Scan for the cell matching the given text and deliver its [x, y] coordinate at center. 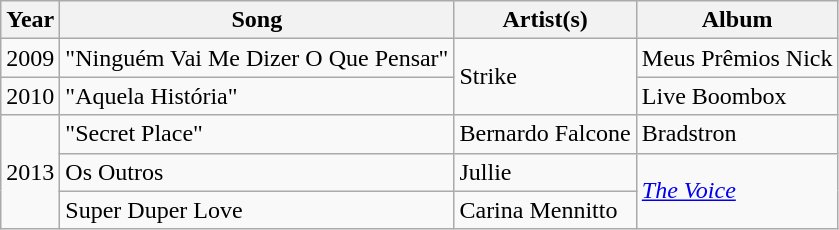
Song [257, 20]
"Aquela História" [257, 96]
Meus Prêmios Nick [737, 58]
Live Boombox [737, 96]
Strike [545, 77]
Super Duper Love [257, 210]
Os Outros [257, 172]
Artist(s) [545, 20]
"Secret Place" [257, 134]
Jullie [545, 172]
2009 [30, 58]
The Voice [737, 191]
2013 [30, 172]
2010 [30, 96]
Bernardo Falcone [545, 134]
"Ninguém Vai Me Dizer O Que Pensar" [257, 58]
Bradstron [737, 134]
Album [737, 20]
Year [30, 20]
Carina Mennitto [545, 210]
